Scan for the cell matching the given text and deliver its [X, Y] coordinate at center. 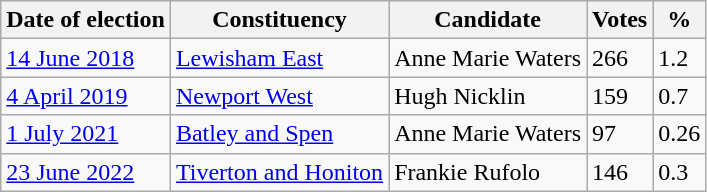
Constituency [279, 20]
0.3 [680, 172]
1 July 2021 [86, 134]
Lewisham East [279, 58]
Newport West [279, 96]
Frankie Rufolo [488, 172]
Hugh Nicklin [488, 96]
Date of election [86, 20]
146 [620, 172]
Tiverton and Honiton [279, 172]
0.7 [680, 96]
1.2 [680, 58]
14 June 2018 [86, 58]
Votes [620, 20]
% [680, 20]
Candidate [488, 20]
266 [620, 58]
4 April 2019 [86, 96]
97 [620, 134]
0.26 [680, 134]
159 [620, 96]
23 June 2022 [86, 172]
Batley and Spen [279, 134]
